Provide the [x, y] coordinate of the cell's center where the given text is located.  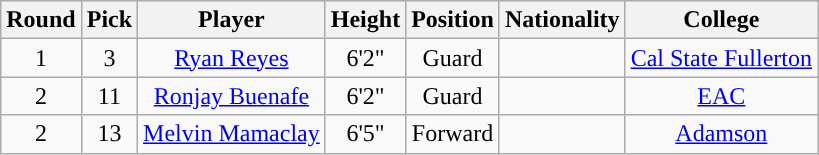
Forward [453, 134]
Melvin Mamaclay [232, 134]
College [721, 20]
Height [365, 20]
11 [109, 96]
Pick [109, 20]
3 [109, 58]
Nationality [562, 20]
Round [41, 20]
EAC [721, 96]
6'5" [365, 134]
Cal State Fullerton [721, 58]
Adamson [721, 134]
Ryan Reyes [232, 58]
Ronjay Buenafe [232, 96]
Position [453, 20]
13 [109, 134]
Player [232, 20]
1 [41, 58]
